Locate the cell with the specified text and output its (X, Y) center coordinate. 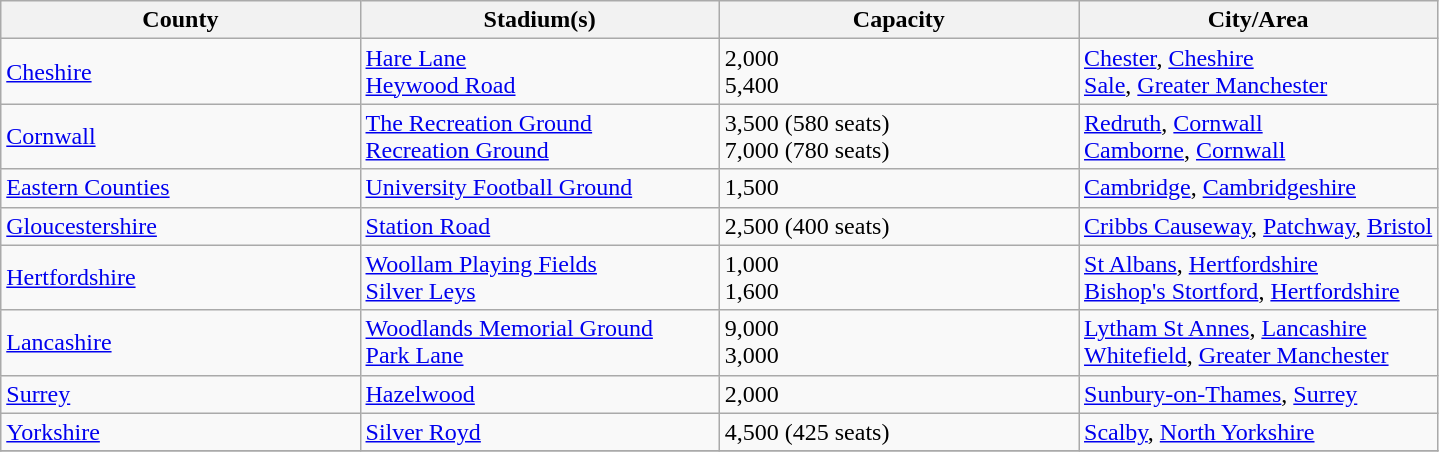
Lancashire (180, 342)
Stadium(s) (540, 20)
Yorkshire (180, 432)
Woollam Playing FieldsSilver Leys (540, 278)
The Recreation GroundRecreation Ground (540, 136)
Surrey (180, 394)
3,500 (580 seats)7,000 (780 seats) (898, 136)
2,500 (400 seats) (898, 226)
Lytham St Annes, LancashireWhitefield, Greater Manchester (1258, 342)
Sunbury-on-Thames, Surrey (1258, 394)
Gloucestershire (180, 226)
1,0001,600 (898, 278)
St Albans, HertfordshireBishop's Stortford, Hertfordshire (1258, 278)
Cambridge, Cambridgeshire (1258, 188)
9,0003,000 (898, 342)
1,500 (898, 188)
Cheshire (180, 72)
Capacity (898, 20)
Hazelwood (540, 394)
2,000 (898, 394)
Woodlands Memorial GroundPark Lane (540, 342)
Station Road (540, 226)
Hertfordshire (180, 278)
2,0005,400 (898, 72)
University Football Ground (540, 188)
County (180, 20)
Cornwall (180, 136)
Silver Royd (540, 432)
Redruth, CornwallCamborne, Cornwall (1258, 136)
Cribbs Causeway, Patchway, Bristol (1258, 226)
Chester, CheshireSale, Greater Manchester (1258, 72)
City/Area (1258, 20)
4,500 (425 seats) (898, 432)
Hare LaneHeywood Road (540, 72)
Scalby, North Yorkshire (1258, 432)
Eastern Counties (180, 188)
